Output the (X, Y) coordinate of the center of the cell containing the given text.  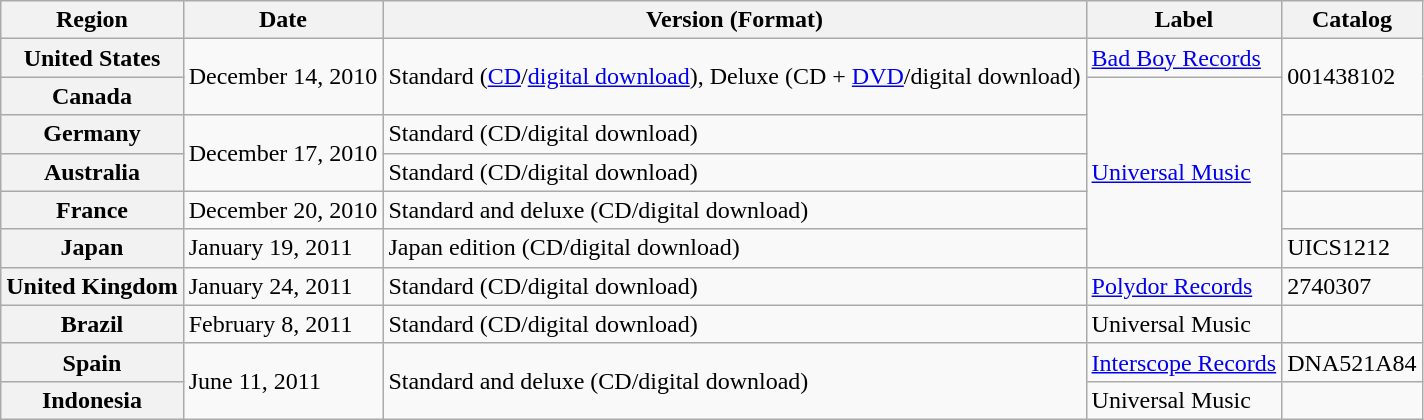
Date (283, 20)
June 11, 2011 (283, 381)
DNA521A84 (1352, 362)
Region (92, 20)
Germany (92, 134)
Label (1184, 20)
February 8, 2011 (283, 324)
United States (92, 58)
Brazil (92, 324)
Version (Format) (734, 20)
January 19, 2011 (283, 248)
Interscope Records (1184, 362)
Spain (92, 362)
Polydor Records (1184, 286)
January 24, 2011 (283, 286)
December 14, 2010 (283, 77)
Catalog (1352, 20)
Indonesia (92, 400)
France (92, 210)
Standard (CD/digital download), Deluxe (CD + DVD/digital download) (734, 77)
2740307 (1352, 286)
December 17, 2010 (283, 153)
UICS1212 (1352, 248)
Australia (92, 172)
001438102 (1352, 77)
Japan (92, 248)
Canada (92, 96)
Japan edition (CD/digital download) (734, 248)
United Kingdom (92, 286)
December 20, 2010 (283, 210)
Bad Boy Records (1184, 58)
